Detect which cell encompasses the target text, then output its [x, y] center coordinate. 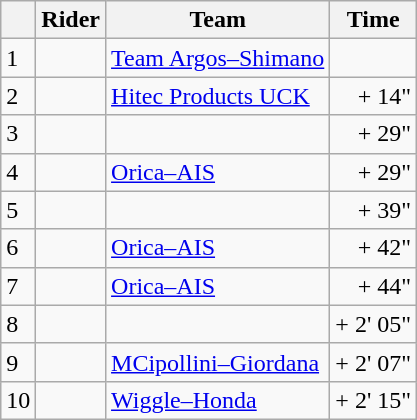
7 [18, 286]
+ 42" [374, 248]
MCipollini–Giordana [218, 362]
4 [18, 172]
Hitec Products UCK [218, 96]
9 [18, 362]
+ 44" [374, 286]
+ 2' 15" [374, 400]
Time [374, 20]
3 [18, 134]
Wiggle–Honda [218, 400]
+ 2' 07" [374, 362]
8 [18, 324]
+ 39" [374, 210]
2 [18, 96]
+ 14" [374, 96]
5 [18, 210]
Team Argos–Shimano [218, 58]
Team [218, 20]
+ 2' 05" [374, 324]
Rider [71, 20]
10 [18, 400]
1 [18, 58]
6 [18, 248]
